Pinpoint the cell where the given text exists, returning its [X, Y] midpoint coordinate. 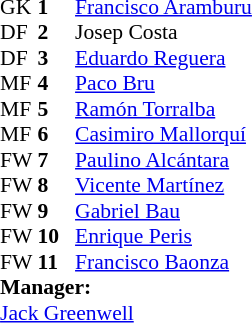
Paulino Alcántara [164, 160]
Paco Bru [164, 83]
Vicente Martínez [164, 185]
6 [57, 135]
Casimiro Mallorquí [164, 135]
10 [57, 237]
2 [57, 33]
8 [57, 185]
Josep Costa [164, 33]
Manager: [126, 287]
3 [57, 58]
7 [57, 160]
9 [57, 211]
Ramón Torralba [164, 109]
Eduardo Reguera [164, 58]
5 [57, 109]
Francisco Baonza [164, 262]
11 [57, 262]
Enrique Peris [164, 237]
4 [57, 83]
Gabriel Bau [164, 211]
